Provide the (X, Y) coordinate of the cell's center where the given text is located.  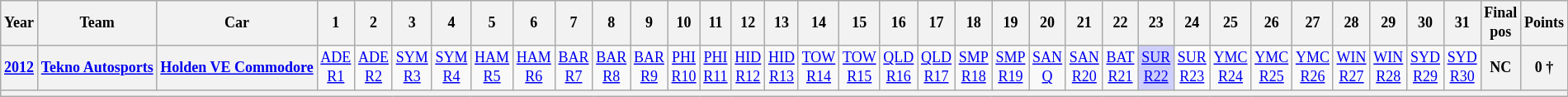
29 (1388, 23)
20 (1048, 23)
22 (1121, 23)
SMPR18 (974, 67)
30 (1426, 23)
3 (412, 23)
QLDR16 (899, 67)
SANQ (1048, 67)
HAMR5 (492, 67)
0 † (1545, 67)
BARR8 (612, 67)
9 (649, 23)
4 (451, 23)
SYDR29 (1426, 67)
26 (1272, 23)
BARR7 (574, 67)
ADER2 (374, 67)
Team (97, 23)
28 (1352, 23)
5 (492, 23)
QLDR17 (937, 67)
7 (574, 23)
14 (819, 23)
TOWR14 (819, 67)
BARR9 (649, 67)
Final pos (1500, 23)
Holden VE Commodore (237, 67)
Year (20, 23)
BATR21 (1121, 67)
HAMR6 (533, 67)
YMCR24 (1230, 67)
SANR20 (1084, 67)
2 (374, 23)
1 (336, 23)
Car (237, 23)
WINR27 (1352, 67)
SYMR4 (451, 67)
24 (1193, 23)
15 (860, 23)
TOWR15 (860, 67)
WINR28 (1388, 67)
10 (683, 23)
23 (1156, 23)
12 (748, 23)
PHIR11 (716, 67)
17 (937, 23)
Points (1545, 23)
8 (612, 23)
YMCR26 (1313, 67)
SYDR30 (1462, 67)
NC (1500, 67)
27 (1313, 23)
31 (1462, 23)
HIDR12 (748, 67)
SYMR3 (412, 67)
2012 (20, 67)
18 (974, 23)
13 (782, 23)
YMCR25 (1272, 67)
SMPR19 (1010, 67)
19 (1010, 23)
11 (716, 23)
25 (1230, 23)
SURR23 (1193, 67)
PHIR10 (683, 67)
ADER1 (336, 67)
Tekno Autosports (97, 67)
21 (1084, 23)
SURR22 (1156, 67)
HIDR13 (782, 67)
16 (899, 23)
6 (533, 23)
